Identify which cell holds the provided text, then report its (X, Y) central coordinate. 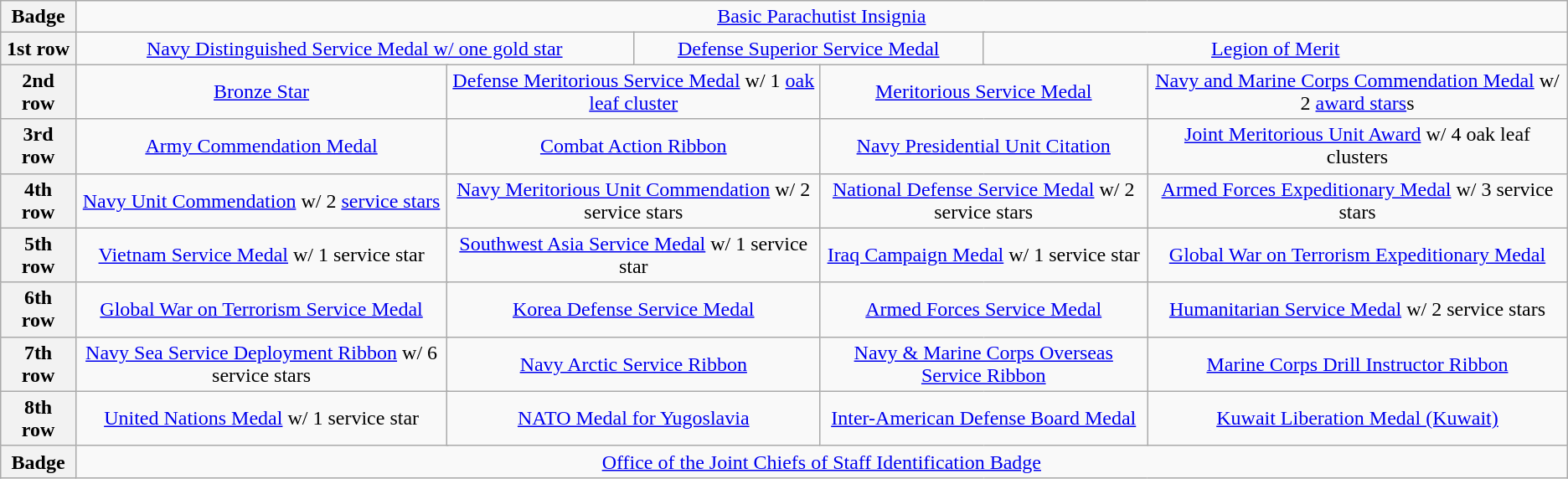
6th row (39, 310)
Legion of Merit (1275, 49)
United Nations Medal w/ 1 service star (261, 419)
Global War on Terrorism Service Medal (261, 310)
Vietnam Service Medal w/ 1 service star (261, 255)
Bronze Star (261, 92)
Navy and Marine Corps Commendation Medal w/ 2 award starss (1357, 92)
Navy Unit Commendation w/ 2 service stars (261, 201)
1st row (39, 49)
Meritorious Service Medal (983, 92)
Navy Presidential Unit Citation (983, 146)
Office of the Joint Chiefs of Staff Identification Badge (821, 461)
Southwest Asia Service Medal w/ 1 service star (633, 255)
Army Commendation Medal (261, 146)
NATO Medal for Yugoslavia (633, 419)
2nd row (39, 92)
Navy Arctic Service Ribbon (633, 363)
8th row (39, 419)
Basic Parachutist Insignia (821, 17)
Iraq Campaign Medal w/ 1 service star (983, 255)
Humanitarian Service Medal w/ 2 service stars (1357, 310)
5th row (39, 255)
Navy & Marine Corps Overseas Service Ribbon (983, 363)
National Defense Service Medal w/ 2 service stars (983, 201)
Korea Defense Service Medal (633, 310)
Marine Corps Drill Instructor Ribbon (1357, 363)
Joint Meritorious Unit Award w/ 4 oak leaf clusters (1357, 146)
Navy Meritorious Unit Commendation w/ 2 service stars (633, 201)
Defense Superior Service Medal (808, 49)
Navy Distinguished Service Medal w/ one gold star (354, 49)
Navy Sea Service Deployment Ribbon w/ 6 service stars (261, 363)
7th row (39, 363)
Combat Action Ribbon (633, 146)
Inter-American Defense Board Medal (983, 419)
Global War on Terrorism Expeditionary Medal (1357, 255)
Kuwait Liberation Medal (Kuwait) (1357, 419)
Armed Forces Service Medal (983, 310)
4th row (39, 201)
3rd row (39, 146)
Defense Meritorious Service Medal w/ 1 oak leaf cluster (633, 92)
Armed Forces Expeditionary Medal w/ 3 service stars (1357, 201)
